Identify which cell holds the provided text, then report its [x, y] central coordinate. 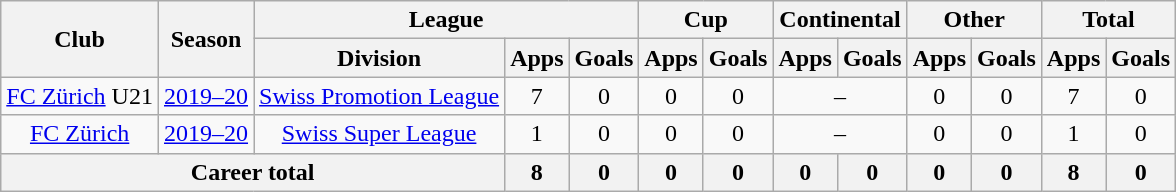
Division [380, 58]
FC Zürich [80, 134]
Swiss Promotion League [380, 96]
Other [974, 20]
Continental [840, 20]
Cup [706, 20]
Swiss Super League [380, 134]
Career total [253, 172]
League [446, 20]
FC Zürich U21 [80, 96]
Season [206, 39]
Total [1108, 20]
Club [80, 39]
